Identify which cell holds the provided text, then report its [x, y] central coordinate. 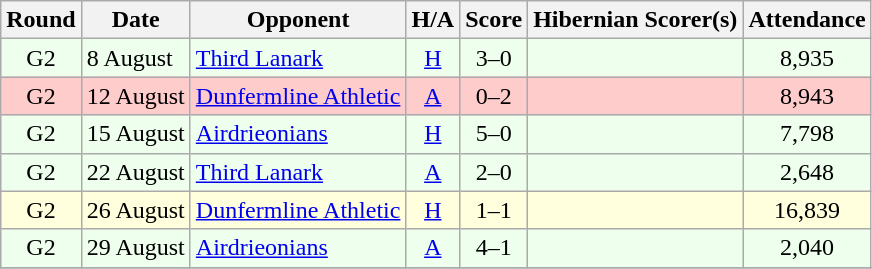
15 August [136, 134]
22 August [136, 172]
8 August [136, 58]
Attendance [807, 20]
Round [41, 20]
16,839 [807, 210]
H/A [433, 20]
26 August [136, 210]
2,648 [807, 172]
29 August [136, 248]
4–1 [494, 248]
12 August [136, 96]
Hibernian Scorer(s) [636, 20]
Opponent [298, 20]
1–1 [494, 210]
8,935 [807, 58]
2–0 [494, 172]
0–2 [494, 96]
2,040 [807, 248]
8,943 [807, 96]
Score [494, 20]
5–0 [494, 134]
3–0 [494, 58]
7,798 [807, 134]
Date [136, 20]
